Scan for the cell matching the given text and deliver its (X, Y) coordinate at center. 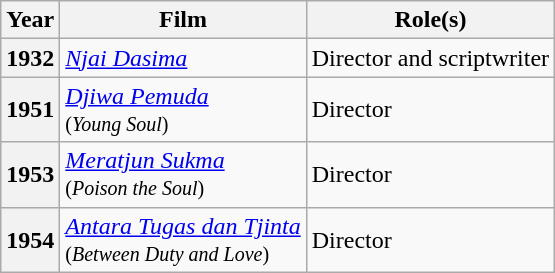
Role(s) (430, 20)
Njai Dasima (183, 58)
Director and scriptwriter (430, 58)
1951 (30, 110)
Meratjun Sukma (Poison the Soul) (183, 174)
1953 (30, 174)
Djiwa Pemuda (Young Soul) (183, 110)
1954 (30, 240)
1932 (30, 58)
Year (30, 20)
Antara Tugas dan Tjinta (Between Duty and Love) (183, 240)
Film (183, 20)
